For the text-containing cell, return its midpoint in [x, y] coordinate format. 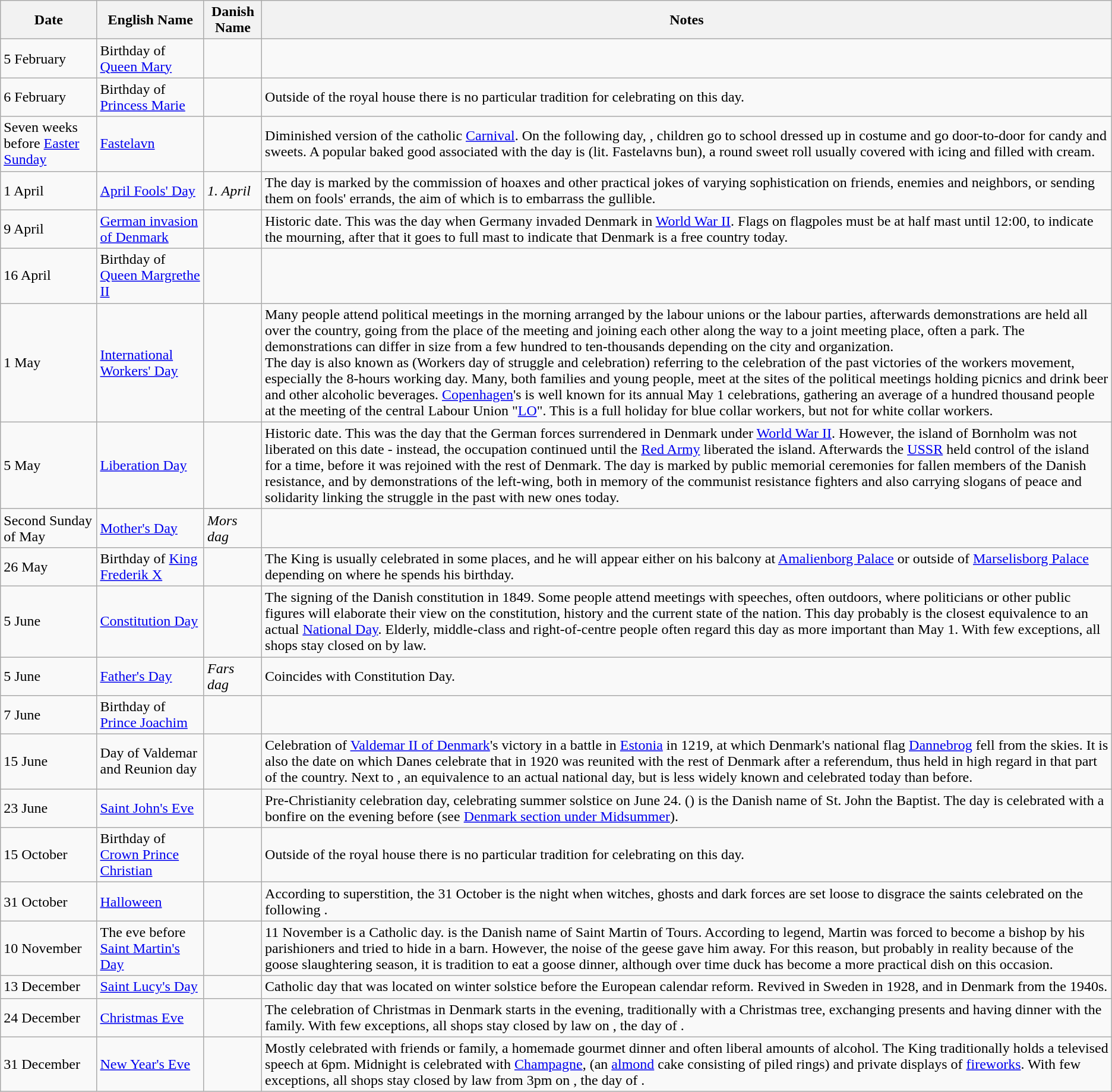
26 May [49, 567]
Saint Lucy's Day [150, 987]
Liberation Day [150, 465]
Birthday of Princess Marie [150, 97]
Second Sunday of May [49, 528]
1 April [49, 190]
23 June [49, 808]
Catholic day that was located on winter solstice before the European calendar reform. Revived in Sweden in 1928, and in Denmark from the 1940s. [687, 987]
Fars dag [233, 676]
Day of Valdemar and Reunion day [150, 762]
Seven weeks before Easter Sunday [49, 144]
German invasion of Denmark [150, 229]
5 May [49, 465]
7 June [49, 715]
Date [49, 20]
Coincides with Constitution Day. [687, 676]
Christmas Eve [150, 1017]
Saint John's Eve [150, 808]
Halloween [150, 902]
New Year's Eve [150, 1064]
15 October [49, 855]
1. April [233, 190]
Mors dag [233, 528]
Birthday of Crown Prince Christian [150, 855]
Father's Day [150, 676]
Birthday of King Frederik X [150, 567]
9 April [49, 229]
April Fools' Day [150, 190]
International Workers' Day [150, 362]
6 February [49, 97]
Notes [687, 20]
15 June [49, 762]
5 February [49, 58]
10 November [49, 948]
Constitution Day [150, 621]
31 October [49, 902]
Mother's Day [150, 528]
13 December [49, 987]
Birthday of Queen Margrethe II [150, 276]
1 May [49, 362]
The eve before Saint Martin's Day [150, 948]
16 April [49, 276]
31 December [49, 1064]
Birthday of Queen Mary [150, 58]
24 December [49, 1017]
Fastelavn [150, 144]
English Name [150, 20]
Birthday of Prince Joachim [150, 715]
Danish Name [233, 20]
